Determine the (X, Y) coordinate at the center of the cell enclosing the given text.  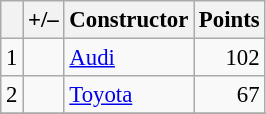
+/– (44, 20)
Audi (129, 58)
Constructor (129, 20)
102 (230, 58)
Toyota (129, 95)
67 (230, 95)
Points (230, 20)
1 (12, 58)
2 (12, 95)
